Extract the [x, y] coordinate from the center of the cell holding the provided text.  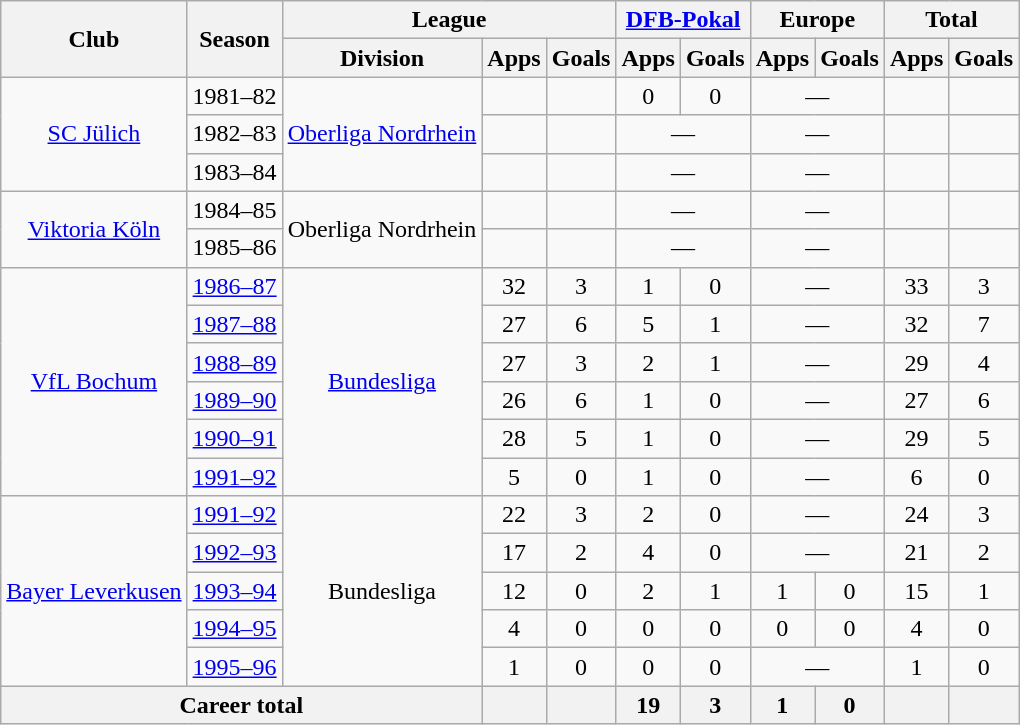
21 [916, 553]
Total [951, 20]
24 [916, 515]
1989–90 [234, 400]
22 [514, 515]
1994–95 [234, 629]
1984–85 [234, 210]
1983–84 [234, 172]
SC Jülich [94, 134]
1982–83 [234, 134]
12 [514, 591]
1981–82 [234, 96]
1988–89 [234, 362]
Division [382, 58]
League [449, 20]
1995–96 [234, 667]
Bayer Leverkusen [94, 591]
28 [514, 438]
Club [94, 39]
VfL Bochum [94, 381]
17 [514, 553]
1985–86 [234, 248]
7 [984, 324]
19 [648, 705]
1986–87 [234, 286]
1993–94 [234, 591]
1992–93 [234, 553]
33 [916, 286]
Season [234, 39]
26 [514, 400]
15 [916, 591]
Europe [817, 20]
1987–88 [234, 324]
1990–91 [234, 438]
DFB-Pokal [683, 20]
Career total [242, 705]
Viktoria Köln [94, 229]
